Determine the [X, Y] coordinate at the center of the cell enclosing the given text.  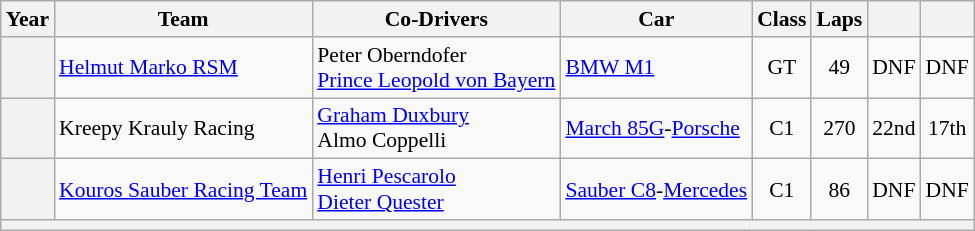
270 [839, 128]
Henri Pescarolo Dieter Quester [436, 190]
Sauber C8-Mercedes [656, 190]
Kreepy Krauly Racing [183, 128]
Peter Oberndofer Prince Leopold von Bayern [436, 68]
49 [839, 68]
Helmut Marko RSM [183, 68]
17th [948, 128]
Team [183, 19]
Car [656, 19]
BMW M1 [656, 68]
March 85G-Porsche [656, 128]
Co-Drivers [436, 19]
Graham Duxbury Almo Coppelli [436, 128]
Laps [839, 19]
Kouros Sauber Racing Team [183, 190]
Class [782, 19]
GT [782, 68]
Year [28, 19]
22nd [894, 128]
86 [839, 190]
